Determine the [x, y] coordinate at the center of the cell enclosing the given text.  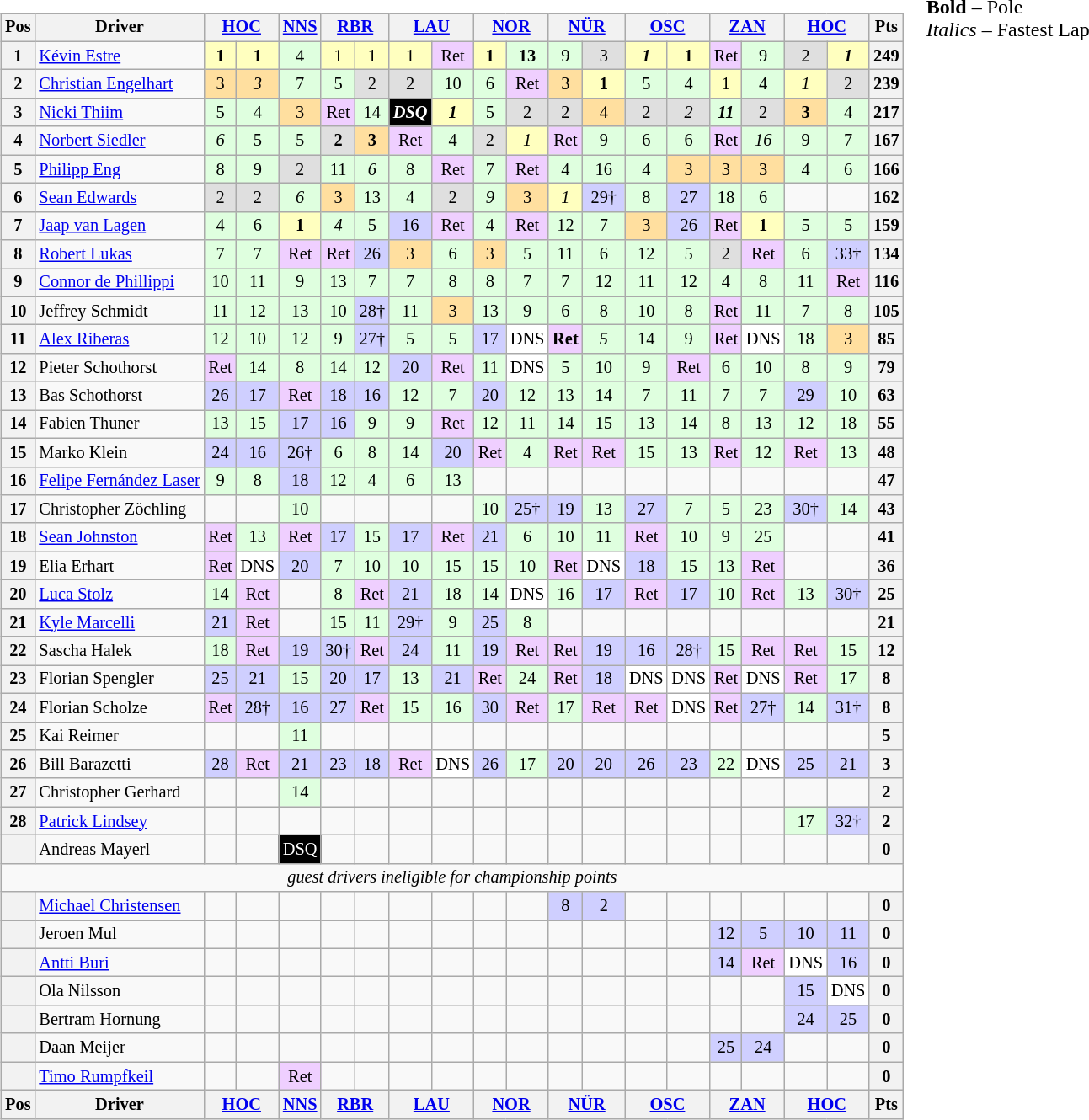
Kévin Estre [120, 56]
30 [490, 707]
79 [886, 368]
36 [886, 566]
Kai Reimer [120, 736]
167 [886, 141]
Marko Klein [120, 452]
Nicki Thiim [120, 113]
134 [886, 254]
32† [848, 821]
31† [848, 707]
Bertram Hornung [120, 1020]
48 [886, 452]
Ola Nilsson [120, 991]
29 [805, 396]
Florian Spengler [120, 680]
Christopher Zöchling [120, 509]
Christopher Gerhard [120, 792]
Norbert Siedler [120, 141]
63 [886, 396]
Sean Johnston [120, 537]
Jaap van Lagen [120, 226]
116 [886, 283]
162 [886, 198]
Kyle Marcelli [120, 622]
Robert Lukas [120, 254]
Elia Erhart [120, 566]
85 [886, 339]
Philipp Eng [120, 169]
Bas Schothorst [120, 396]
25† [527, 509]
159 [886, 226]
55 [886, 424]
Timo Rumpfkeil [120, 1076]
105 [886, 311]
Felipe Fernández Laser [120, 481]
239 [886, 84]
Sascha Halek [120, 651]
Sean Edwards [120, 198]
Daan Meijer [120, 1048]
Pieter Schothorst [120, 368]
Antti Buri [120, 963]
Alex Riberas [120, 339]
41 [886, 537]
Jeffrey Schmidt [120, 311]
Fabien Thuner [120, 424]
Jeroen Mul [120, 935]
Bill Barazetti [120, 765]
43 [886, 509]
Florian Scholze [120, 707]
47 [886, 481]
Connor de Phillippi [120, 283]
33† [848, 254]
Michael Christensen [120, 906]
guest drivers ineligible for championship points [451, 877]
26† [300, 452]
249 [886, 56]
217 [886, 113]
Patrick Lindsey [120, 821]
Christian Engelhart [120, 84]
Andreas Mayerl [120, 850]
166 [886, 169]
Luca Stolz [120, 595]
